Return [X, Y] of the center of cell containing provided text 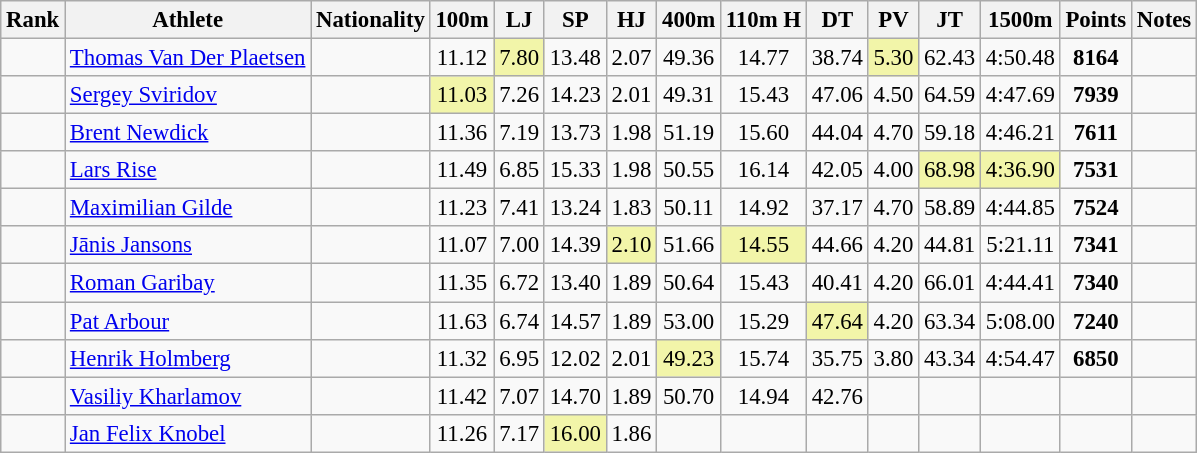
14.23 [575, 95]
11.12 [462, 58]
11.49 [462, 170]
Notes [1164, 20]
14.57 [575, 321]
14.94 [763, 396]
13.40 [575, 283]
44.04 [837, 133]
7524 [1096, 208]
51.66 [689, 245]
49.36 [689, 58]
5:21.11 [1021, 245]
14.39 [575, 245]
11.35 [462, 283]
4.00 [893, 170]
1.83 [631, 208]
15.29 [763, 321]
HJ [631, 20]
15.60 [763, 133]
4:44.85 [1021, 208]
5.30 [893, 58]
47.64 [837, 321]
7.07 [519, 396]
6.95 [519, 358]
4:47.69 [1021, 95]
35.75 [837, 358]
4:44.41 [1021, 283]
7939 [1096, 95]
47.06 [837, 95]
14.70 [575, 396]
6.85 [519, 170]
Roman Garibay [188, 283]
11.26 [462, 433]
13.73 [575, 133]
Lars Rise [188, 170]
40.41 [837, 283]
62.43 [950, 58]
8164 [1096, 58]
38.74 [837, 58]
50.55 [689, 170]
4.50 [893, 95]
11.63 [462, 321]
7.00 [519, 245]
4:36.90 [1021, 170]
4:50.48 [1021, 58]
42.76 [837, 396]
7.17 [519, 433]
37.17 [837, 208]
Jānis Jansons [188, 245]
44.66 [837, 245]
Thomas Van Der Plaetsen [188, 58]
PV [893, 20]
50.70 [689, 396]
50.11 [689, 208]
13.24 [575, 208]
7340 [1096, 283]
Pat Arbour [188, 321]
Sergey Sviridov [188, 95]
Brent Newdick [188, 133]
63.34 [950, 321]
5:08.00 [1021, 321]
15.74 [763, 358]
4:54.47 [1021, 358]
42.05 [837, 170]
Maximilian Gilde [188, 208]
7531 [1096, 170]
Nationality [370, 20]
2.07 [631, 58]
3.80 [893, 358]
68.98 [950, 170]
58.89 [950, 208]
14.55 [763, 245]
43.34 [950, 358]
49.31 [689, 95]
49.23 [689, 358]
Rank [33, 20]
100m [462, 20]
12.02 [575, 358]
16.00 [575, 433]
16.14 [763, 170]
66.01 [950, 283]
14.77 [763, 58]
LJ [519, 20]
2.10 [631, 245]
DT [837, 20]
11.23 [462, 208]
7.26 [519, 95]
7.80 [519, 58]
SP [575, 20]
51.19 [689, 133]
11.36 [462, 133]
7341 [1096, 245]
6.74 [519, 321]
44.81 [950, 245]
110m H [763, 20]
11.07 [462, 245]
15.33 [575, 170]
Points [1096, 20]
1500m [1021, 20]
14.92 [763, 208]
50.64 [689, 283]
7611 [1096, 133]
13.48 [575, 58]
JT [950, 20]
Athlete [188, 20]
Henrik Holmberg [188, 358]
Jan Felix Knobel [188, 433]
6.72 [519, 283]
64.59 [950, 95]
11.32 [462, 358]
1.86 [631, 433]
59.18 [950, 133]
400m [689, 20]
Vasiliy Kharlamov [188, 396]
4:46.21 [1021, 133]
11.03 [462, 95]
7.19 [519, 133]
6850 [1096, 358]
53.00 [689, 321]
7.41 [519, 208]
11.42 [462, 396]
7240 [1096, 321]
